Detect which cell encompasses the target text, then output its [x, y] center coordinate. 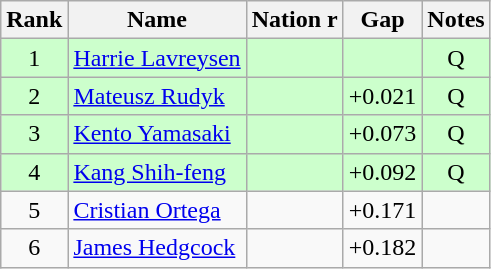
2 [34, 96]
5 [34, 210]
+0.092 [382, 172]
+0.171 [382, 210]
+0.073 [382, 134]
Kang Shih-feng [157, 172]
James Hedgcock [157, 248]
Notes [456, 20]
+0.021 [382, 96]
Rank [34, 20]
4 [34, 172]
Gap [382, 20]
3 [34, 134]
1 [34, 58]
Mateusz Rudyk [157, 96]
+0.182 [382, 248]
Name [157, 20]
Cristian Ortega [157, 210]
6 [34, 248]
Nation r [294, 20]
Harrie Lavreysen [157, 58]
Kento Yamasaki [157, 134]
